Pinpoint the cell where the given text exists, returning its (X, Y) midpoint coordinate. 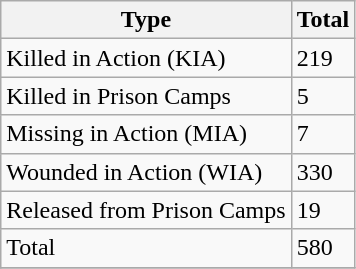
Type (146, 20)
580 (323, 248)
Wounded in Action (WIA) (146, 172)
330 (323, 172)
7 (323, 134)
19 (323, 210)
Killed in Prison Camps (146, 96)
5 (323, 96)
Killed in Action (KIA) (146, 58)
219 (323, 58)
Missing in Action (MIA) (146, 134)
Released from Prison Camps (146, 210)
